Detect which cell encompasses the target text, then output its [x, y] center coordinate. 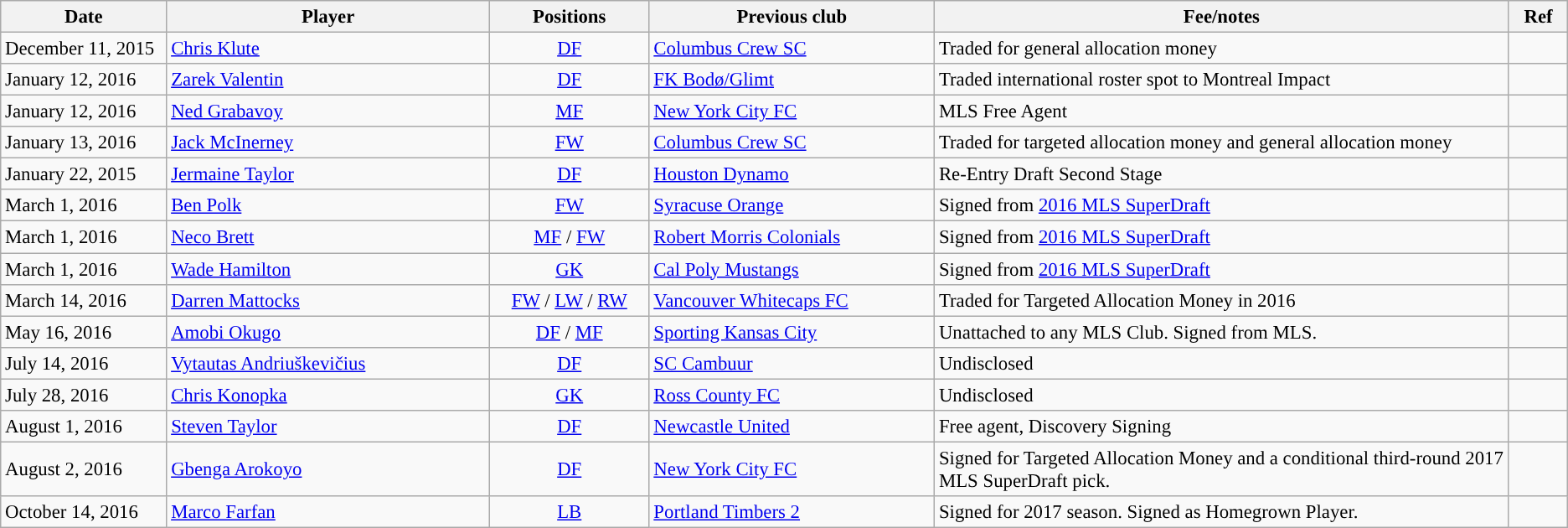
Neco Brett [328, 237]
Gbenga Arokoyo [328, 469]
Ned Grabavoy [328, 111]
DF / MF [570, 332]
Zarek Valentin [328, 80]
Newcastle United [792, 427]
MF / FW [570, 237]
Portland Timbers 2 [792, 512]
Vancouver Whitecaps FC [792, 300]
Jack McInerney [328, 142]
Vytautas Andriuškevičius [328, 363]
Traded for general allocation money [1222, 49]
July 28, 2016 [84, 395]
December 11, 2015 [84, 49]
Signed for 2017 season. Signed as Homegrown Player. [1222, 512]
Traded for Targeted Allocation Money in 2016 [1222, 300]
January 22, 2015 [84, 174]
Fee/notes [1222, 17]
Darren Mattocks [328, 300]
Traded international roster spot to Montreal Impact [1222, 80]
SC Cambuur [792, 363]
Ben Polk [328, 205]
Marco Farfan [328, 512]
Chris Klute [328, 49]
Ross County FC [792, 395]
LB [570, 512]
Player [328, 17]
Syracuse Orange [792, 205]
Signed for Targeted Allocation Money and a conditional third-round 2017 MLS SuperDraft pick. [1222, 469]
Steven Taylor [328, 427]
August 1, 2016 [84, 427]
Jermaine Taylor [328, 174]
Chris Konopka [328, 395]
October 14, 2016 [84, 512]
Unattached to any MLS Club. Signed from MLS. [1222, 332]
Robert Morris Colonials [792, 237]
Previous club [792, 17]
Cal Poly Mustangs [792, 269]
Amobi Okugo [328, 332]
MF [570, 111]
August 2, 2016 [84, 469]
May 16, 2016 [84, 332]
FK Bodø/Glimt [792, 80]
Date [84, 17]
Wade Hamilton [328, 269]
March 14, 2016 [84, 300]
January 13, 2016 [84, 142]
Traded for targeted allocation money and general allocation money [1222, 142]
Free agent, Discovery Signing [1222, 427]
July 14, 2016 [84, 363]
FW / LW / RW [570, 300]
Re-Entry Draft Second Stage [1222, 174]
Ref [1538, 17]
Positions [570, 17]
Sporting Kansas City [792, 332]
MLS Free Agent [1222, 111]
Houston Dynamo [792, 174]
